For the text-containing cell, return its midpoint in (x, y) coordinate format. 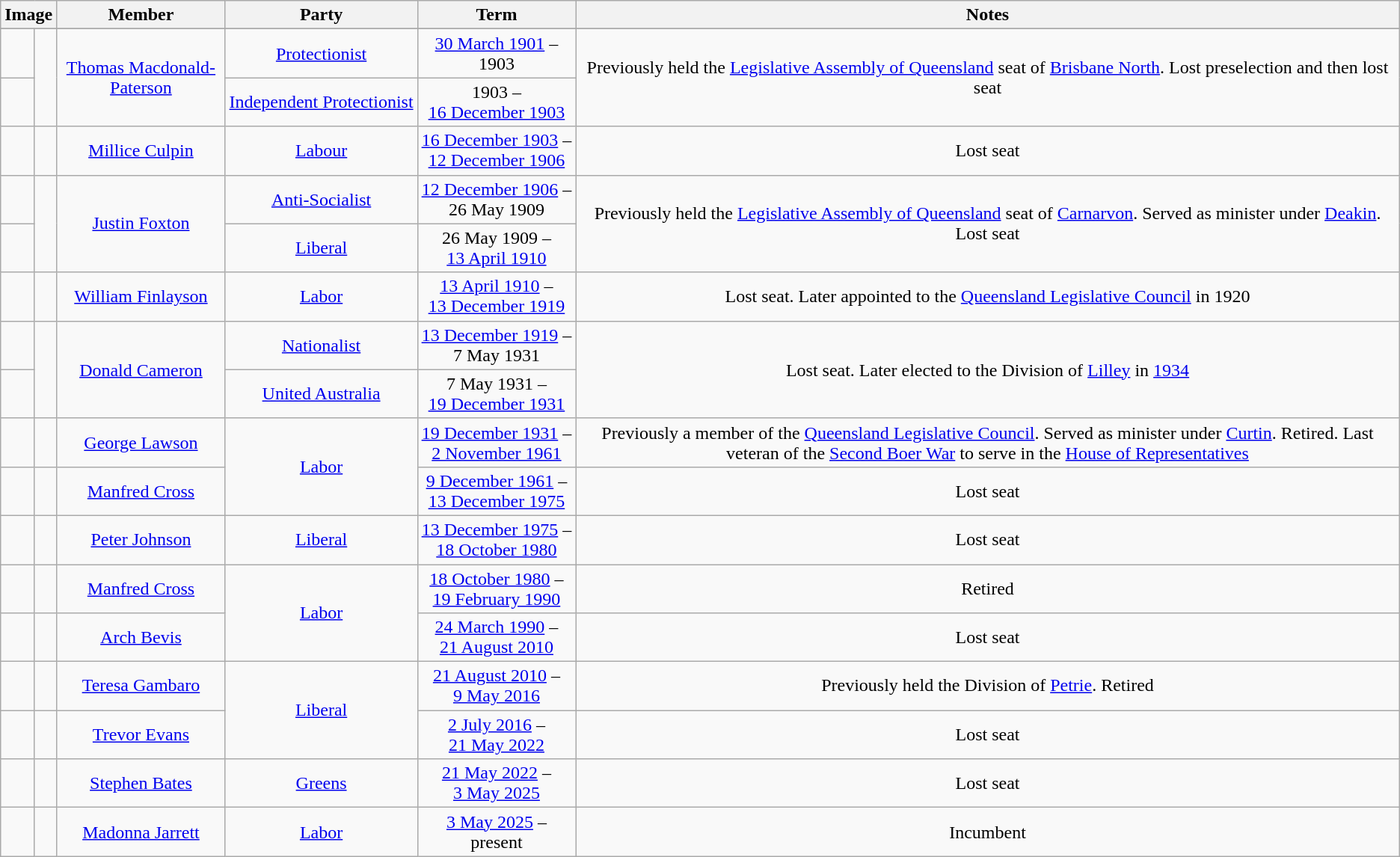
24 March 1990 –21 August 2010 (497, 637)
Member (141, 15)
16 December 1903 –12 December 1906 (497, 151)
Protectionist (322, 54)
Retired (987, 588)
19 December 1931 –2 November 1961 (497, 443)
9 December 1961 –13 December 1975 (497, 491)
2 July 2016 –21 May 2022 (497, 734)
13 December 1919 –7 May 1931 (497, 345)
Labour (322, 151)
Arch Bevis (141, 637)
Lost seat. Later appointed to the Queensland Legislative Council in 1920 (987, 296)
Image (28, 15)
Madonna Jarrett (141, 832)
3 May 2025 –present (497, 832)
Greens (322, 784)
7 May 1931 –19 December 1931 (497, 393)
Peter Johnson (141, 540)
Previously held the Legislative Assembly of Queensland seat of Brisbane North. Lost preselection and then lost seat (987, 78)
Teresa Gambaro (141, 686)
United Australia (322, 393)
12 December 1906 –26 May 1909 (497, 199)
21 August 2010 –9 May 2016 (497, 686)
30 March 1901 –1903 (497, 54)
21 May 2022 –3 May 2025 (497, 784)
Thomas Macdonald-Paterson (141, 78)
Nationalist (322, 345)
Previously held the Division of Petrie. Retired (987, 686)
1903 –16 December 1903 (497, 102)
William Finlayson (141, 296)
Donald Cameron (141, 369)
Independent Protectionist (322, 102)
Incumbent (987, 832)
Notes (987, 15)
Trevor Evans (141, 734)
Lost seat. Later elected to the Division of Lilley in 1934 (987, 369)
Term (497, 15)
Anti-Socialist (322, 199)
George Lawson (141, 443)
Previously held the Legislative Assembly of Queensland seat of Carnarvon. Served as minister under Deakin. Lost seat (987, 224)
13 December 1975 –18 October 1980 (497, 540)
Party (322, 15)
13 April 1910 –13 December 1919 (497, 296)
Millice Culpin (141, 151)
18 October 1980 –19 February 1990 (497, 588)
Stephen Bates (141, 784)
26 May 1909 –13 April 1910 (497, 248)
Justin Foxton (141, 224)
